Capture the cell that displays the provided text and extract its (X, Y) central coordinate. 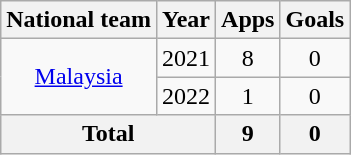
Goals (315, 20)
2022 (186, 96)
Malaysia (79, 77)
8 (248, 58)
Apps (248, 20)
9 (248, 134)
National team (79, 20)
2021 (186, 58)
Total (108, 134)
Year (186, 20)
1 (248, 96)
